Find where the given text appears and provide that cell's center as [X, Y] coordinate. 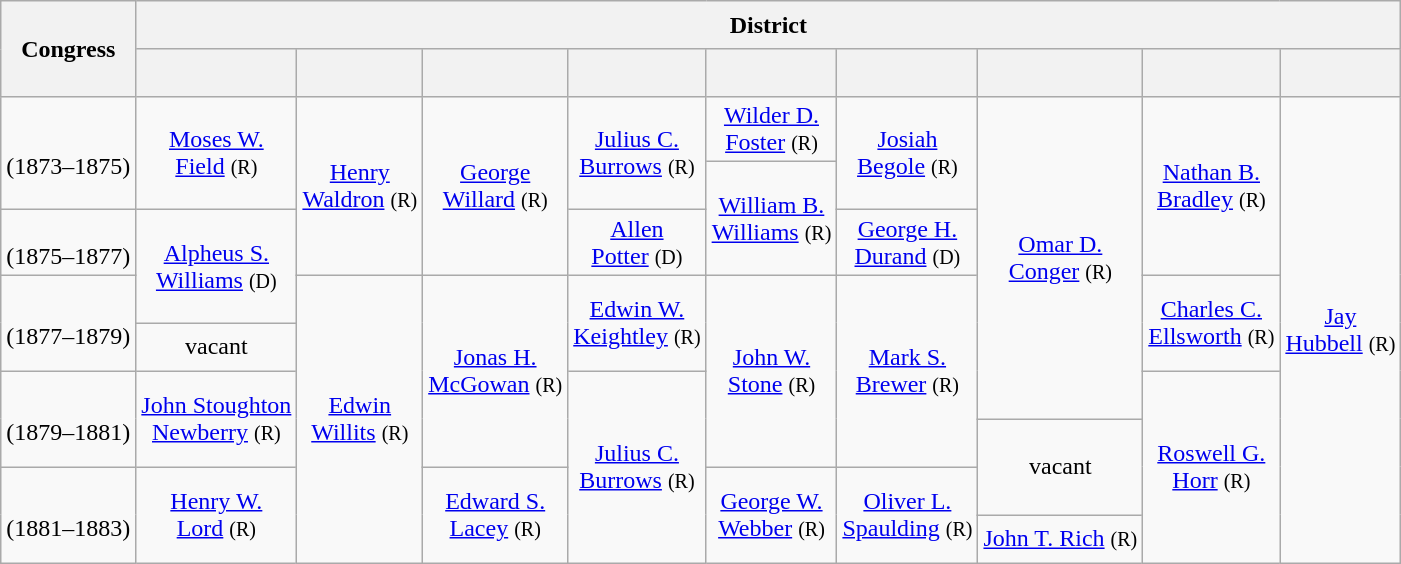
John StoughtonNewberry (R) [216, 419]
Oliver L.Spaulding (R) [908, 515]
Moses W.Field (R) [216, 154]
AllenPotter (D) [637, 242]
(1879–1881) [68, 419]
Roswell G.Horr (R) [1212, 467]
William B.Williams (R) [772, 218]
George W.Webber (R) [772, 515]
George H.Durand (D) [908, 242]
Henry W.Lord (R) [216, 515]
John T. Rich (R) [1060, 539]
(1875–1877) [68, 242]
Cong­ress [68, 49]
Edwin W.Keightley (R) [637, 323]
(1873–1875) [68, 154]
Wilder D.Foster (R) [772, 130]
Nathan B.Bradley (R) [1212, 186]
(1877–1879) [68, 323]
District [768, 25]
John W.Stone (R) [772, 371]
JosiahBegole (R) [908, 154]
HenryWaldron (R) [360, 186]
(1881–1883) [68, 515]
Jonas H.McGowan (R) [496, 371]
Charles C.Ellsworth (R) [1212, 323]
Alpheus S.Williams (D) [216, 266]
GeorgeWillard (R) [496, 186]
EdwinWillits (R) [360, 419]
Mark S.Brewer (R) [908, 371]
Edward S.Lacey (R) [496, 515]
JayHubbell (R) [1340, 330]
Omar D.Conger (R) [1060, 258]
